Locate the cell with the specified text and output its (X, Y) center coordinate. 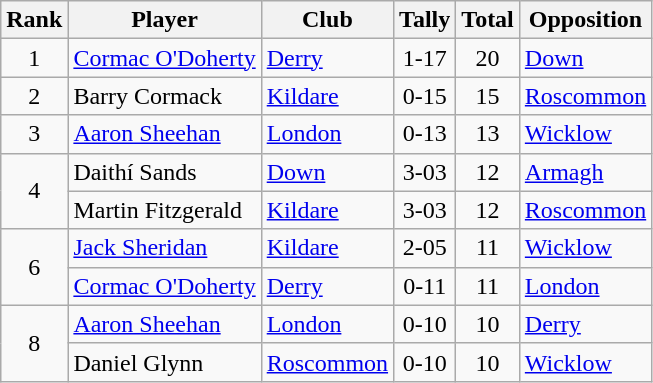
Martin Fitzgerald (164, 210)
13 (488, 134)
Tally (425, 20)
0-13 (425, 134)
Club (327, 20)
15 (488, 96)
Opposition (585, 20)
Daithí Sands (164, 172)
Rank (34, 20)
Player (164, 20)
1-17 (425, 58)
8 (34, 343)
2-05 (425, 248)
Jack Sheridan (164, 248)
Daniel Glynn (164, 362)
6 (34, 267)
2 (34, 96)
1 (34, 58)
Armagh (585, 172)
Barry Cormack (164, 96)
3 (34, 134)
4 (34, 191)
0-11 (425, 286)
20 (488, 58)
Total (488, 20)
0-15 (425, 96)
